For the text-containing cell, return its midpoint in [x, y] coordinate format. 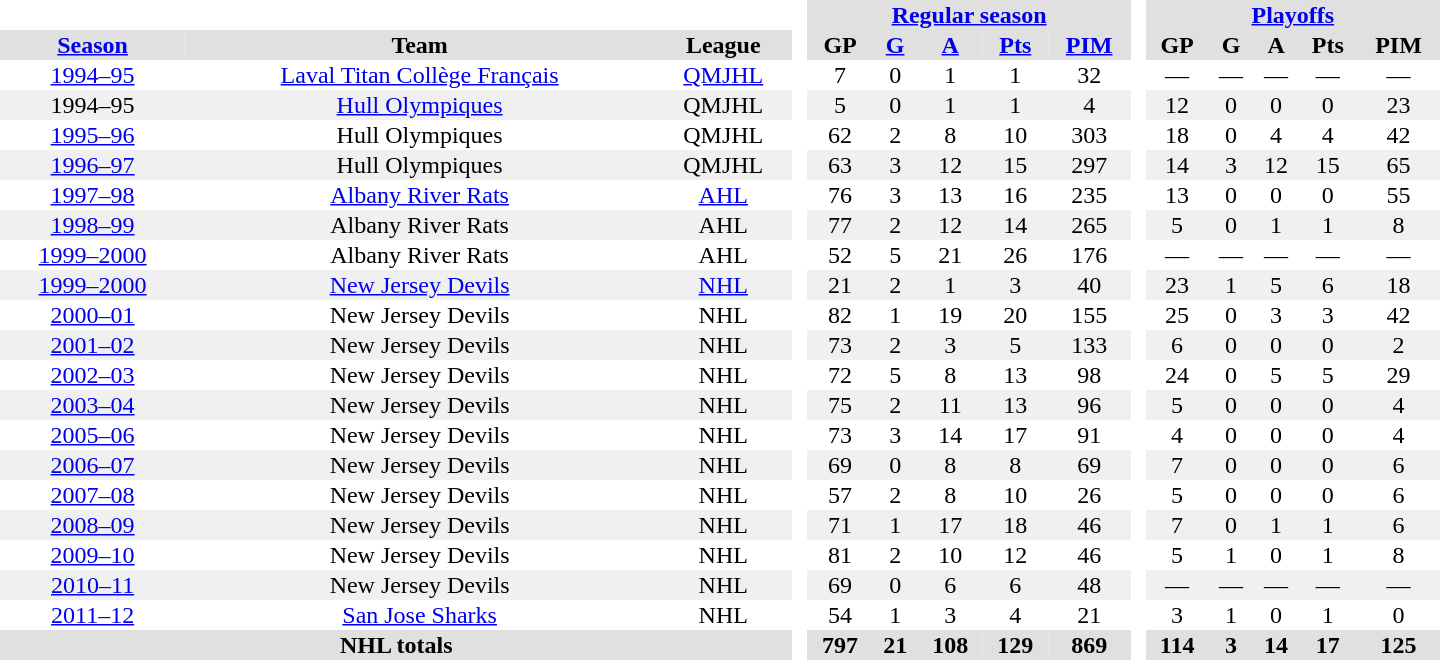
19 [950, 315]
82 [840, 315]
176 [1090, 255]
48 [1090, 585]
1996–97 [92, 165]
54 [840, 615]
303 [1090, 135]
Laval Titan Collège Français [420, 75]
155 [1090, 315]
2005–06 [92, 435]
2000–01 [92, 315]
2001–02 [92, 345]
Playoffs [1293, 15]
1997–98 [92, 195]
62 [840, 135]
Season [92, 45]
81 [840, 555]
63 [840, 165]
76 [840, 195]
65 [1398, 165]
297 [1090, 165]
24 [1178, 375]
Regular season [970, 15]
25 [1178, 315]
91 [1090, 435]
129 [1016, 645]
San Jose Sharks [420, 615]
71 [840, 525]
52 [840, 255]
40 [1090, 285]
1995–96 [92, 135]
2002–03 [92, 375]
114 [1178, 645]
Team [420, 45]
2007–08 [92, 495]
2003–04 [92, 405]
265 [1090, 225]
2011–12 [92, 615]
75 [840, 405]
2006–07 [92, 465]
16 [1016, 195]
NHL totals [396, 645]
32 [1090, 75]
2008–09 [92, 525]
55 [1398, 195]
77 [840, 225]
2010–11 [92, 585]
League [724, 45]
108 [950, 645]
235 [1090, 195]
29 [1398, 375]
797 [840, 645]
96 [1090, 405]
1998–99 [92, 225]
72 [840, 375]
125 [1398, 645]
57 [840, 495]
133 [1090, 345]
2009–10 [92, 555]
20 [1016, 315]
869 [1090, 645]
98 [1090, 375]
11 [950, 405]
